Locate the cell with the specified text and output its [X, Y] center coordinate. 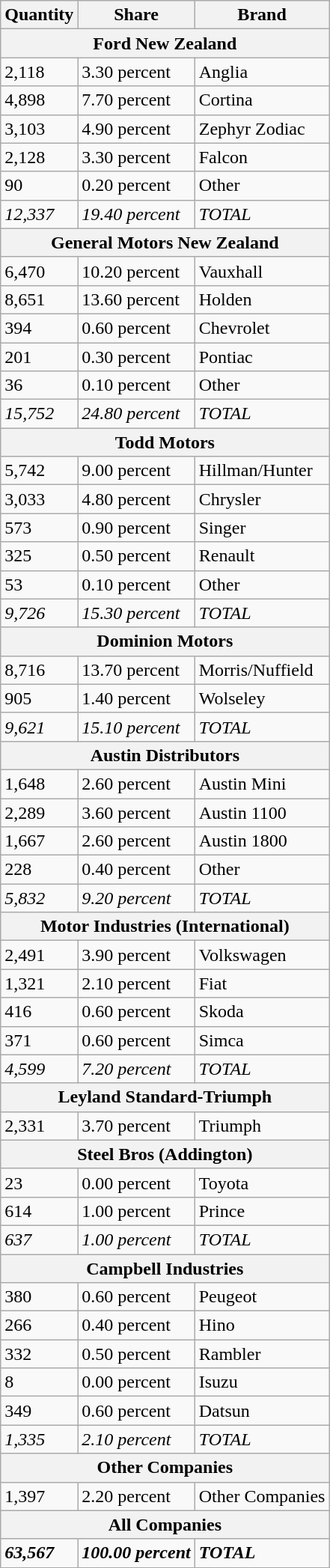
Fiat [262, 983]
Isuzu [262, 1382]
Triumph [262, 1126]
3,033 [39, 499]
Hillman/Hunter [262, 471]
Holden [262, 299]
614 [39, 1211]
Austin Mini [262, 784]
Chevrolet [262, 328]
3,103 [39, 129]
325 [39, 556]
3.90 percent [136, 955]
7.70 percent [136, 100]
5,742 [39, 471]
0.20 percent [136, 186]
23 [39, 1183]
4.80 percent [136, 499]
637 [39, 1239]
4,599 [39, 1069]
2,331 [39, 1126]
36 [39, 385]
Dominion Motors [165, 641]
Steel Bros (Addington) [165, 1154]
Todd Motors [165, 442]
5,832 [39, 898]
7.20 percent [136, 1069]
4,898 [39, 100]
12,337 [39, 214]
Campbell Industries [165, 1269]
1,321 [39, 983]
1,667 [39, 841]
10.20 percent [136, 271]
Austin 1100 [262, 812]
Zephyr Zodiac [262, 129]
Brand [262, 15]
2,118 [39, 72]
Peugeot [262, 1297]
Hino [262, 1326]
9.20 percent [136, 898]
Morris/Nuffield [262, 670]
15.10 percent [136, 727]
8,651 [39, 299]
3.70 percent [136, 1126]
Falcon [262, 157]
15.30 percent [136, 613]
Simca [262, 1040]
All Companies [165, 1525]
4.90 percent [136, 129]
Toyota [262, 1183]
416 [39, 1012]
Cortina [262, 100]
Vauxhall [262, 271]
24.80 percent [136, 414]
Austin Distributors [165, 755]
8,716 [39, 670]
Motor Industries (International) [165, 927]
Singer [262, 528]
6,470 [39, 271]
13.70 percent [136, 670]
2,289 [39, 812]
Leyland Standard-Triumph [165, 1097]
2,128 [39, 157]
19.40 percent [136, 214]
Volkswagen [262, 955]
2.20 percent [136, 1496]
Prince [262, 1211]
13.60 percent [136, 299]
1.40 percent [136, 698]
General Motors New Zealand [165, 242]
Wolseley [262, 698]
Rambler [262, 1354]
Datsun [262, 1411]
9.00 percent [136, 471]
228 [39, 870]
53 [39, 585]
Skoda [262, 1012]
Renault [262, 556]
0.90 percent [136, 528]
8 [39, 1382]
349 [39, 1411]
905 [39, 698]
Share [136, 15]
332 [39, 1354]
2,491 [39, 955]
9,621 [39, 727]
Quantity [39, 15]
9,726 [39, 613]
90 [39, 186]
0.30 percent [136, 357]
1,397 [39, 1496]
201 [39, 357]
1,335 [39, 1439]
15,752 [39, 414]
371 [39, 1040]
3.60 percent [136, 812]
Chrysler [262, 499]
266 [39, 1326]
Anglia [262, 72]
Austin 1800 [262, 841]
394 [39, 328]
1,648 [39, 784]
100.00 percent [136, 1553]
380 [39, 1297]
Pontiac [262, 357]
573 [39, 528]
63,567 [39, 1553]
Ford New Zealand [165, 43]
